Scan for the cell matching the given text and deliver its (x, y) coordinate at center. 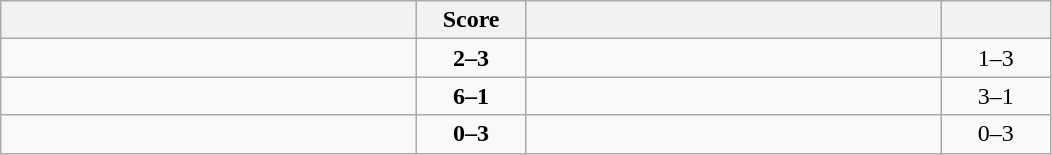
6–1 (472, 96)
3–1 (996, 96)
Score (472, 20)
2–3 (472, 58)
1–3 (996, 58)
